From the cell containing the given text, extract its center point as (X, Y) coordinate. 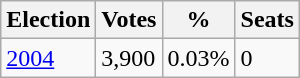
Election (48, 20)
0.03% (198, 58)
Votes (129, 20)
0 (267, 58)
Seats (267, 20)
2004 (48, 58)
3,900 (129, 58)
% (198, 20)
